Pinpoint the cell where the given text exists, returning its [X, Y] midpoint coordinate. 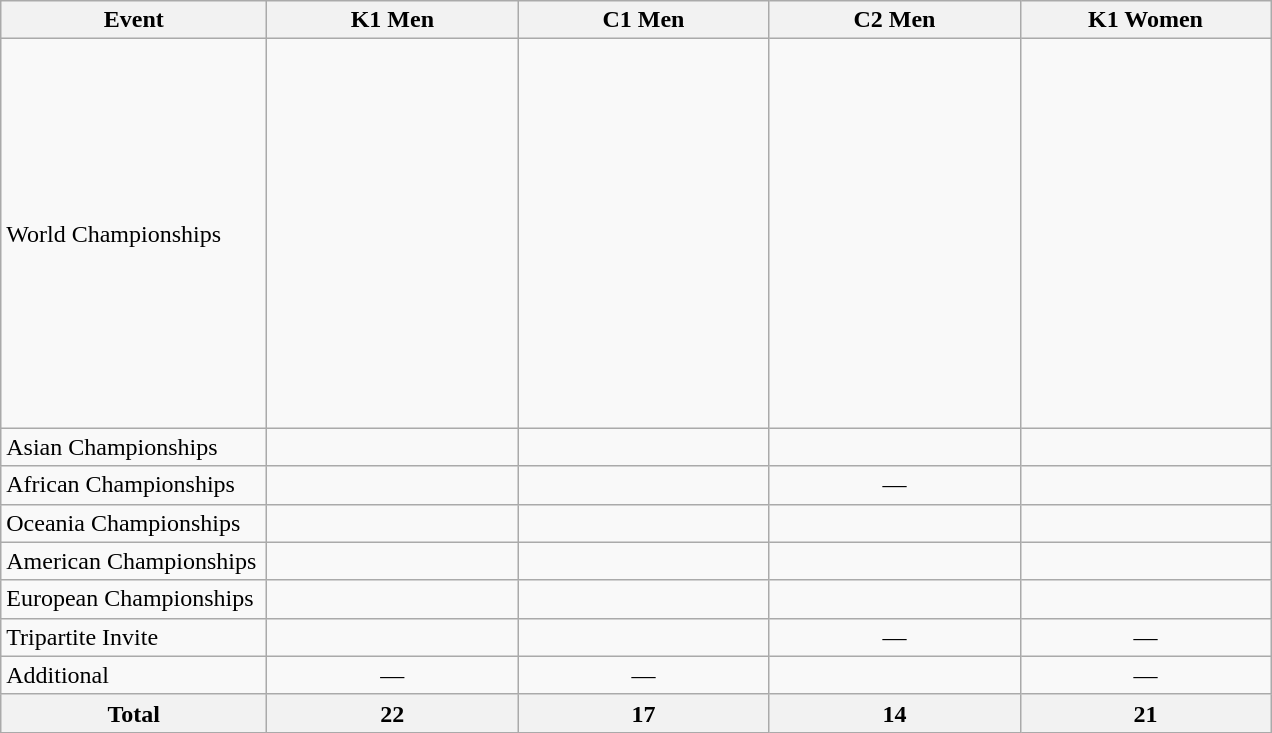
American Championships [134, 561]
Tripartite Invite [134, 637]
Event [134, 20]
22 [392, 713]
C1 Men [644, 20]
African Championships [134, 485]
Oceania Championships [134, 523]
K1 Men [392, 20]
21 [1146, 713]
C2 Men [894, 20]
European Championships [134, 599]
World Championships [134, 234]
17 [644, 713]
Asian Championships [134, 447]
Total [134, 713]
K1 Women [1146, 20]
14 [894, 713]
Additional [134, 675]
